Output the [x, y] coordinate of the center of the cell containing the given text.  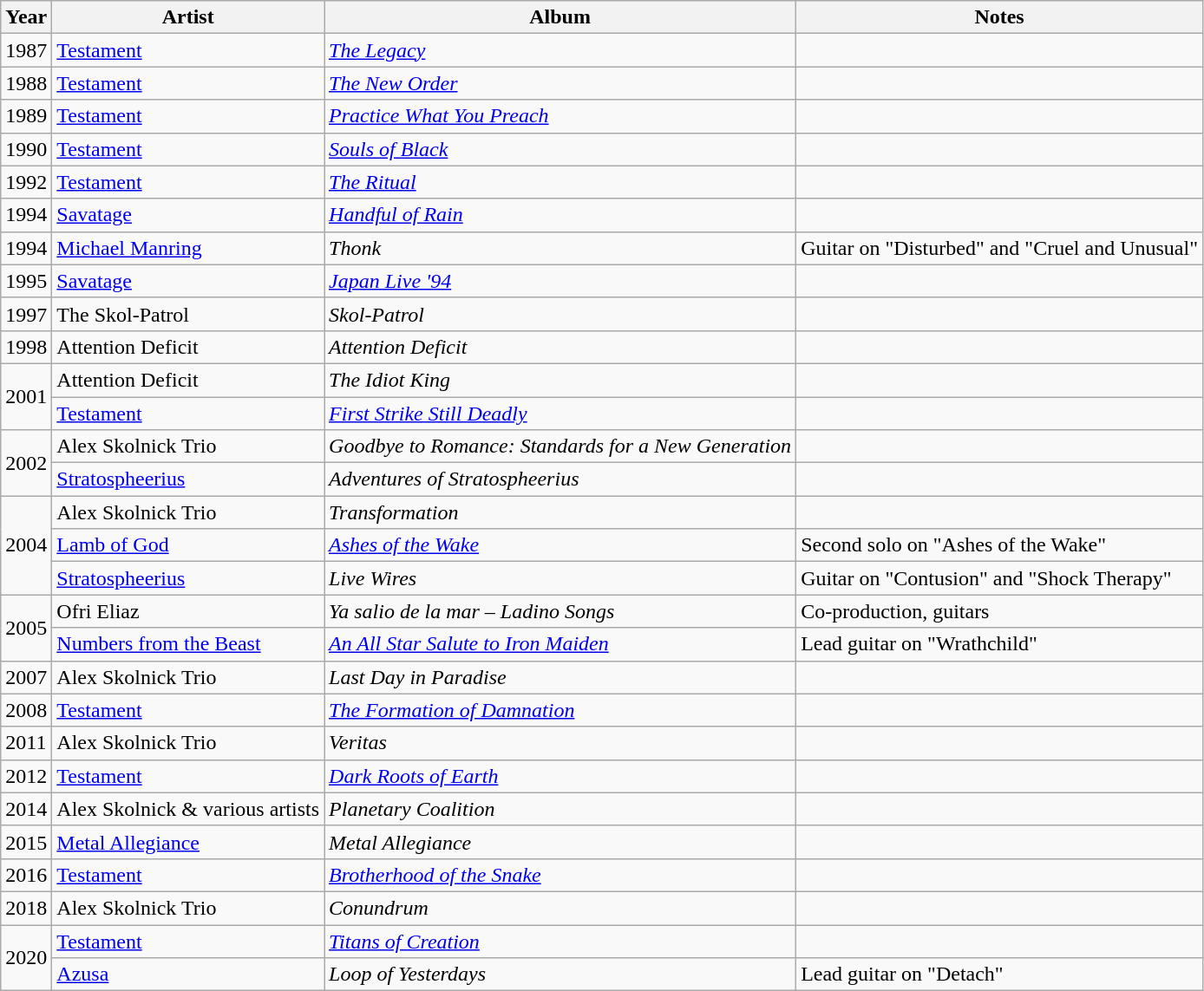
2001 [26, 396]
Skol-Patrol [560, 314]
The Skol-Patrol [188, 314]
2014 [26, 809]
1987 [26, 50]
2002 [26, 463]
1995 [26, 281]
Lead guitar on "Wrathchild" [999, 644]
Practice What You Preach [560, 116]
1997 [26, 314]
1988 [26, 83]
Japan Live '94 [560, 281]
Second solo on "Ashes of the Wake" [999, 545]
Titans of Creation [560, 941]
2015 [26, 842]
Ofri Eliaz [188, 611]
Alex Skolnick & various artists [188, 809]
The New Order [560, 83]
Album [560, 17]
2005 [26, 628]
Last Day in Paradise [560, 677]
Lead guitar on "Detach" [999, 975]
Michael Manring [188, 248]
Adventures of Stratospheerius [560, 479]
Artist [188, 17]
Guitar on "Contusion" and "Shock Therapy" [999, 578]
Handful of Rain [560, 215]
2004 [26, 545]
Ya salio de la mar – Ladino Songs [560, 611]
1998 [26, 347]
Azusa [188, 975]
2012 [26, 776]
The Ritual [560, 182]
First Strike Still Deadly [560, 414]
Goodbye to Romance: Standards for a New Generation [560, 447]
1992 [26, 182]
Brotherhood of the Snake [560, 875]
Ashes of the Wake [560, 545]
Thonk [560, 248]
Live Wires [560, 578]
2011 [26, 743]
Conundrum [560, 908]
The Legacy [560, 50]
Numbers from the Beast [188, 644]
2020 [26, 957]
Souls of Black [560, 149]
Lamb of God [188, 545]
Guitar on "Disturbed" and "Cruel and Unusual" [999, 248]
1989 [26, 116]
Veritas [560, 743]
Year [26, 17]
2007 [26, 677]
Transformation [560, 512]
The Idiot King [560, 380]
Dark Roots of Earth [560, 776]
2018 [26, 908]
Notes [999, 17]
The Formation of Damnation [560, 710]
Loop of Yesterdays [560, 975]
Planetary Coalition [560, 809]
2016 [26, 875]
1990 [26, 149]
Co-production, guitars [999, 611]
An All Star Salute to Iron Maiden [560, 644]
2008 [26, 710]
